Detect which cell encompasses the target text, then output its [X, Y] center coordinate. 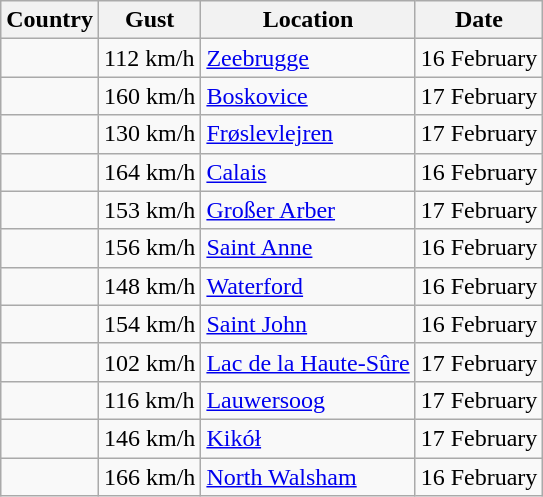
112 km/h [149, 58]
Lac de la Haute-Sûre [308, 362]
154 km/h [149, 324]
166 km/h [149, 477]
Zeebrugge [308, 58]
Großer Arber [308, 210]
156 km/h [149, 248]
Country [50, 20]
Kikół [308, 438]
102 km/h [149, 362]
North Walsham [308, 477]
Date [479, 20]
Location [308, 20]
Waterford [308, 286]
Boskovice [308, 96]
Frøslevlejren [308, 134]
Lauwersoog [308, 400]
Saint Anne [308, 248]
Calais [308, 172]
146 km/h [149, 438]
164 km/h [149, 172]
148 km/h [149, 286]
160 km/h [149, 96]
Saint John [308, 324]
153 km/h [149, 210]
130 km/h [149, 134]
116 km/h [149, 400]
Gust [149, 20]
